Search for the cell housing the specified text and yield its [x, y] center coordinate. 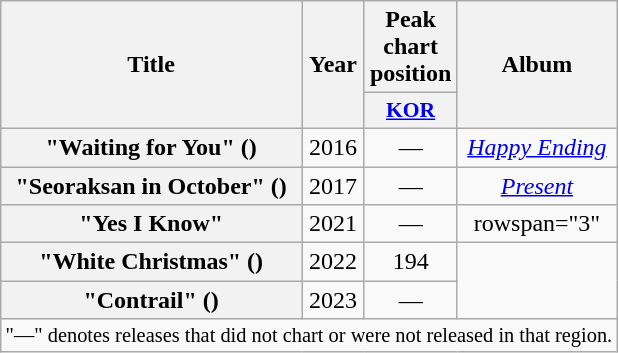
"Seoraksan in October" () [152, 185]
"White Christmas" () [152, 262]
"Contrail" () [152, 300]
KOR [410, 111]
2016 [334, 147]
"Yes I Know" [152, 224]
2021 [334, 224]
2017 [334, 185]
Year [334, 65]
Happy Ending [537, 147]
"—" denotes releases that did not chart or were not released in that region. [309, 336]
"Waiting for You" () [152, 147]
194 [410, 262]
2022 [334, 262]
Peak chart position [410, 47]
Album [537, 65]
rowspan="3" [537, 224]
2023 [334, 300]
Present [537, 185]
Title [152, 65]
